Identify which cell holds the provided text, then report its (X, Y) central coordinate. 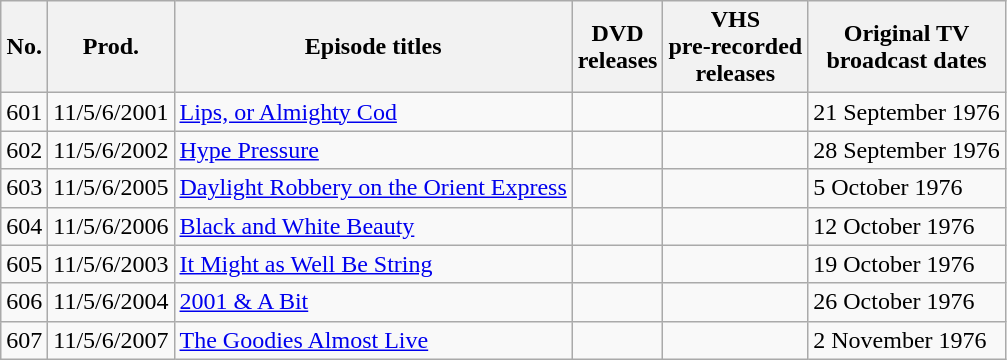
605 (24, 264)
2 November 1976 (907, 340)
Daylight Robbery on the Orient Express (373, 188)
11/5/6/2002 (111, 150)
VHS pre-recorded releases (736, 47)
5 October 1976 (907, 188)
DVD releases (618, 47)
Episode titles (373, 47)
11/5/6/2003 (111, 264)
21 September 1976 (907, 112)
The Goodies Almost Live (373, 340)
11/5/6/2004 (111, 302)
11/5/6/2007 (111, 340)
606 (24, 302)
26 October 1976 (907, 302)
604 (24, 226)
Prod. (111, 47)
603 (24, 188)
2001 & A Bit (373, 302)
Black and White Beauty (373, 226)
Lips, or Almighty Cod (373, 112)
It Might as Well Be String (373, 264)
Original TV broadcast dates (907, 47)
11/5/6/2001 (111, 112)
12 October 1976 (907, 226)
19 October 1976 (907, 264)
602 (24, 150)
No. (24, 47)
601 (24, 112)
11/5/6/2006 (111, 226)
28 September 1976 (907, 150)
11/5/6/2005 (111, 188)
Hype Pressure (373, 150)
607 (24, 340)
